Detect which cell encompasses the target text, then output its (X, Y) center coordinate. 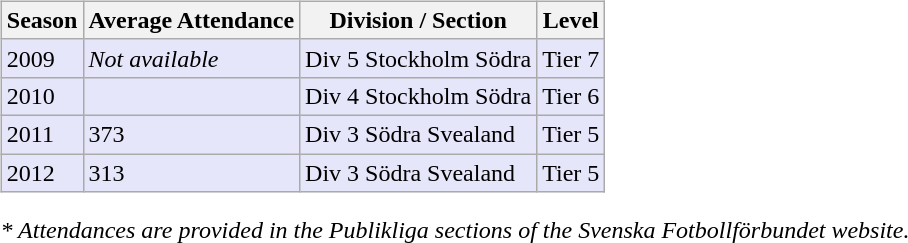
Div 4 Stockholm Södra (418, 96)
2011 (42, 134)
2009 (42, 58)
Not available (192, 58)
Level (571, 20)
Div 5 Stockholm Södra (418, 58)
Season (42, 20)
Average Attendance (192, 20)
Tier 7 (571, 58)
Division / Section (418, 20)
2010 (42, 96)
313 (192, 173)
2012 (42, 173)
373 (192, 134)
Tier 6 (571, 96)
